Locate the cell with the specified text and output its (x, y) center coordinate. 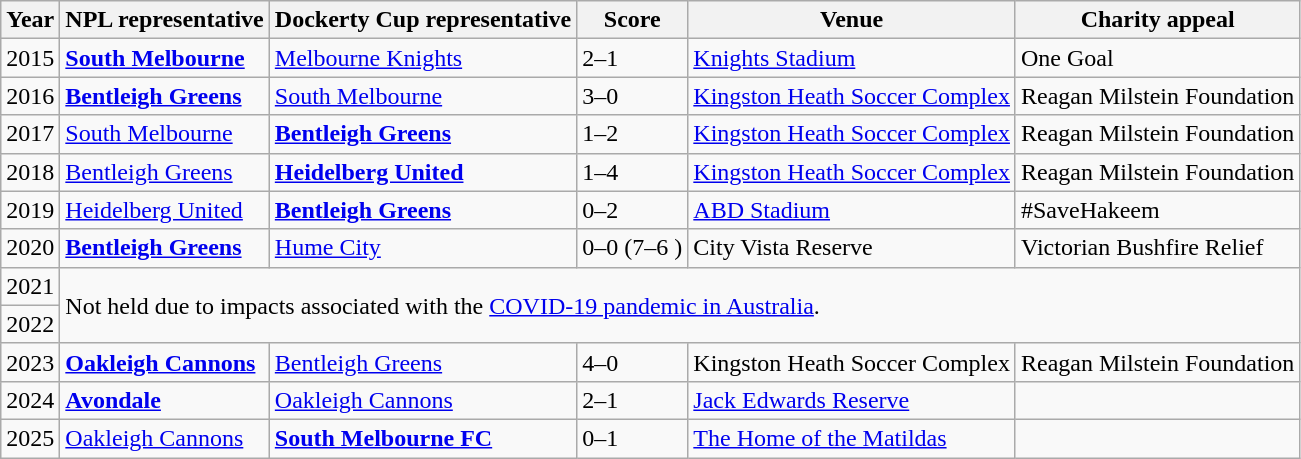
2023 (30, 362)
2025 (30, 438)
2020 (30, 248)
Score (632, 20)
2021 (30, 286)
1–2 (632, 134)
One Goal (1157, 58)
Hume City (422, 248)
2024 (30, 400)
2015 (30, 58)
Not held due to impacts associated with the COVID-19 pandemic in Australia. (680, 305)
2016 (30, 96)
#SaveHakeem (1157, 210)
0–2 (632, 210)
Melbourne Knights (422, 58)
Knights Stadium (852, 58)
NPL representative (164, 20)
4–0 (632, 362)
South Melbourne FC (422, 438)
2019 (30, 210)
City Vista Reserve (852, 248)
2022 (30, 324)
Victorian Bushfire Relief (1157, 248)
Charity appeal (1157, 20)
0–1 (632, 438)
The Home of the Matildas (852, 438)
Dockerty Cup representative (422, 20)
2018 (30, 172)
Jack Edwards Reserve (852, 400)
0–0 (7–6 ) (632, 248)
1–4 (632, 172)
3–0 (632, 96)
ABD Stadium (852, 210)
Year (30, 20)
Avondale (164, 400)
Venue (852, 20)
2017 (30, 134)
